Output the (x, y) coordinate of the center of the cell containing the given text.  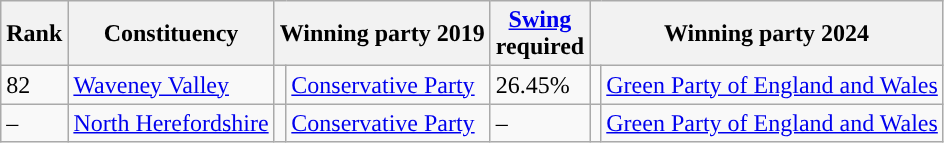
Winning party 2024 (767, 34)
Winning party 2019 (382, 34)
Rank (34, 34)
Swing required (540, 34)
Constituency (171, 34)
North Herefordshire (171, 123)
Waveney Valley (171, 85)
82 (34, 85)
26.45% (540, 85)
